Locate the cell with the specified text and output its (x, y) center coordinate. 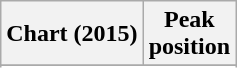
Peak position (189, 34)
Chart (2015) (72, 34)
